From the cell containing the given text, extract its center point as (x, y) coordinate. 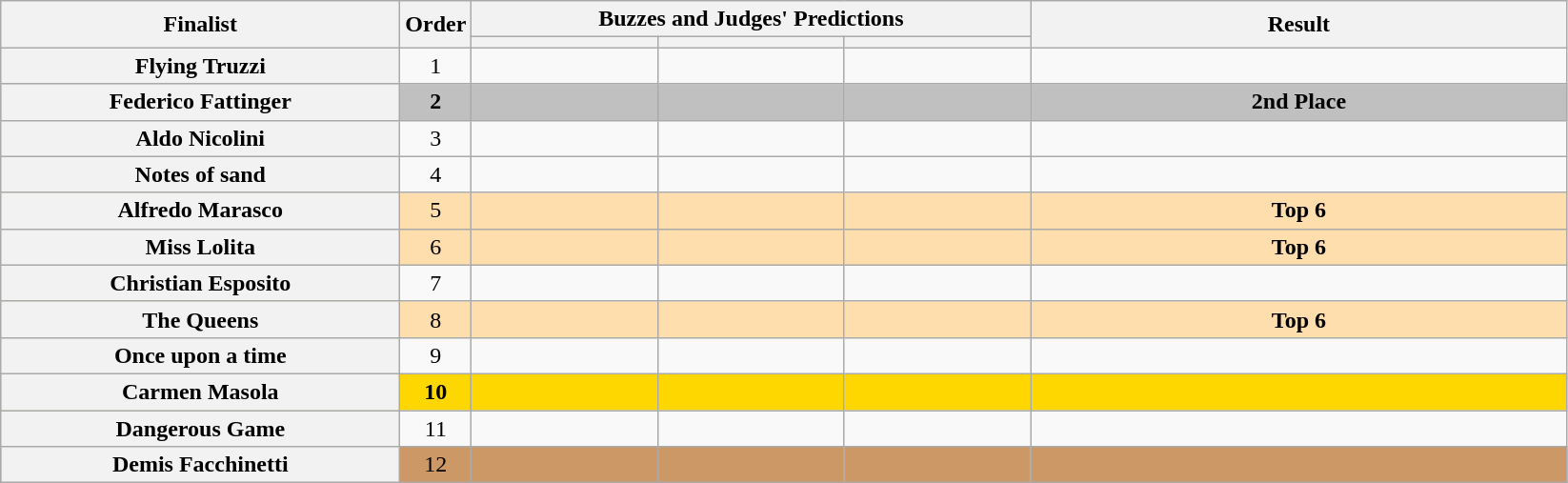
Demis Facchinetti (200, 465)
6 (436, 247)
Finalist (200, 25)
3 (436, 138)
Carmen Masola (200, 392)
4 (436, 174)
Result (1299, 25)
Notes of sand (200, 174)
12 (436, 465)
7 (436, 283)
Aldo Nicolini (200, 138)
10 (436, 392)
Flying Truzzi (200, 66)
Alfredo Marasco (200, 211)
Miss Lolita (200, 247)
Buzzes and Judges' Predictions (751, 19)
2 (436, 102)
Christian Esposito (200, 283)
11 (436, 428)
The Queens (200, 319)
1 (436, 66)
2nd Place (1299, 102)
8 (436, 319)
Dangerous Game (200, 428)
Once upon a time (200, 355)
Order (436, 25)
5 (436, 211)
9 (436, 355)
Federico Fattinger (200, 102)
